Return [X, Y] of the center of cell containing provided text 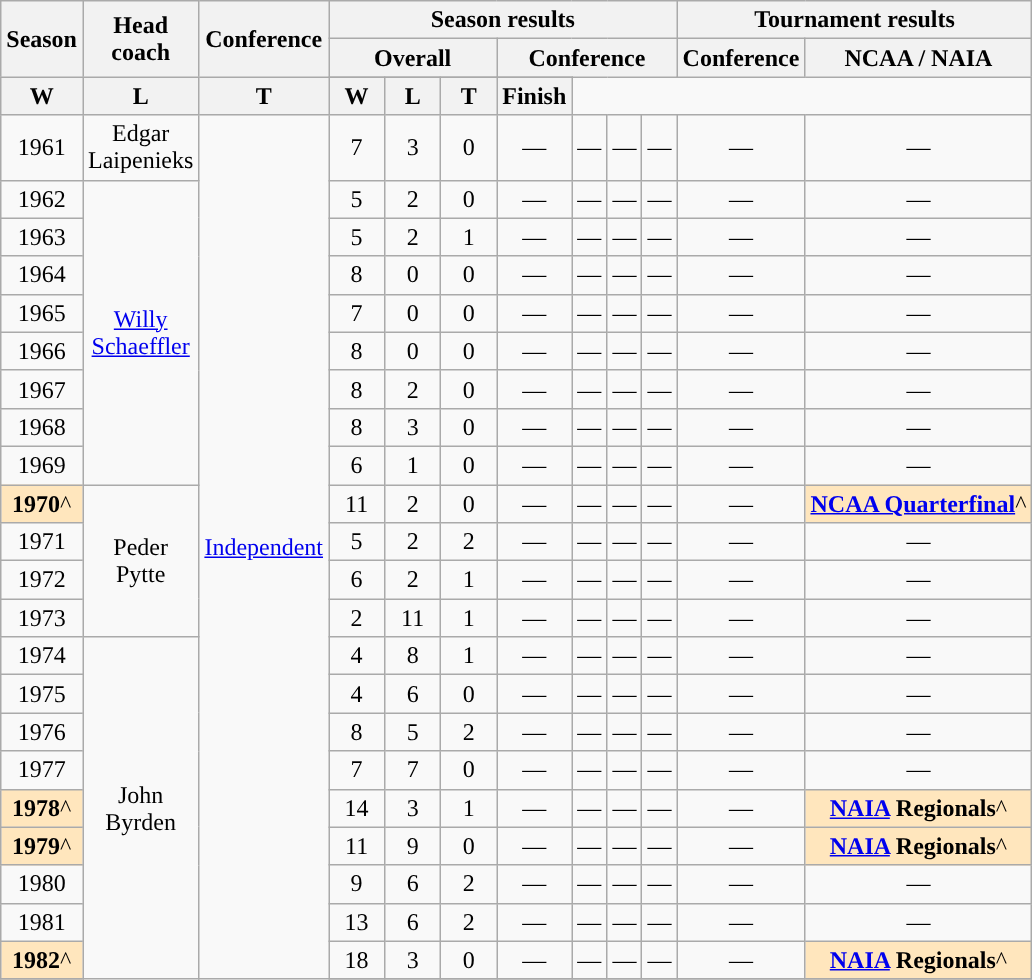
1974 [42, 656]
Independent [264, 547]
13 [357, 922]
Tournament results [854, 20]
Season results [503, 20]
1978^ [42, 808]
1976 [42, 732]
1962 [42, 199]
1964 [42, 275]
14 [357, 808]
1965 [42, 313]
1975 [42, 694]
Peder Pytte [140, 560]
1966 [42, 351]
1968 [42, 427]
1979^ [42, 846]
1972 [42, 580]
Overall [413, 58]
1961 [42, 148]
1967 [42, 389]
1963 [42, 237]
1973 [42, 618]
1971 [42, 542]
NCAA / NAIA [918, 58]
1980 [42, 884]
Edgar Laipenieks [140, 148]
Head coach [140, 39]
18 [357, 960]
NCAA Quarterfinal^ [918, 503]
Willy Schaeffler [140, 332]
1981 [42, 922]
1977 [42, 770]
1970^ [42, 503]
1982^ [42, 960]
Season [42, 39]
1969 [42, 465]
John Byrden [140, 808]
Finish [534, 96]
